Pinpoint the cell where the given text exists, returning its [x, y] midpoint coordinate. 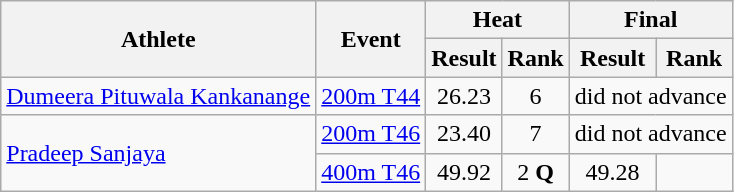
6 [536, 96]
49.92 [464, 172]
Event [371, 39]
200m T46 [371, 134]
49.28 [612, 172]
23.40 [464, 134]
Dumeera Pituwala Kankanange [158, 96]
Athlete [158, 39]
26.23 [464, 96]
Pradeep Sanjaya [158, 153]
Heat [498, 20]
400m T46 [371, 172]
2 Q [536, 172]
7 [536, 134]
Final [650, 20]
200m T44 [371, 96]
